Return the (x, y) coordinate for the center point of the cell that contains the specified text.  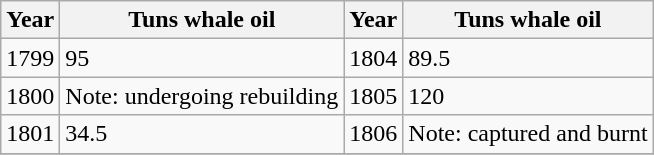
95 (202, 58)
Note: undergoing rebuilding (202, 96)
120 (528, 96)
1800 (30, 96)
1805 (374, 96)
1806 (374, 134)
34.5 (202, 134)
89.5 (528, 58)
1804 (374, 58)
1801 (30, 134)
Note: captured and burnt (528, 134)
1799 (30, 58)
